Find where the given text appears and provide that cell's center as (X, Y) coordinate. 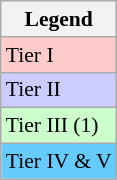
Tier III (1) (59, 126)
Tier I (59, 55)
Legend (59, 19)
Tier IV & V (59, 162)
Tier II (59, 90)
